Provide the [x, y] coordinate of the cell's center where the given text is located.  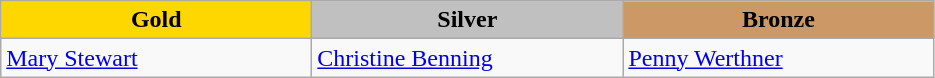
Christine Benning [468, 58]
Mary Stewart [156, 58]
Penny Werthner [778, 58]
Gold [156, 20]
Bronze [778, 20]
Silver [468, 20]
